For the text-containing cell, return its midpoint in [x, y] coordinate format. 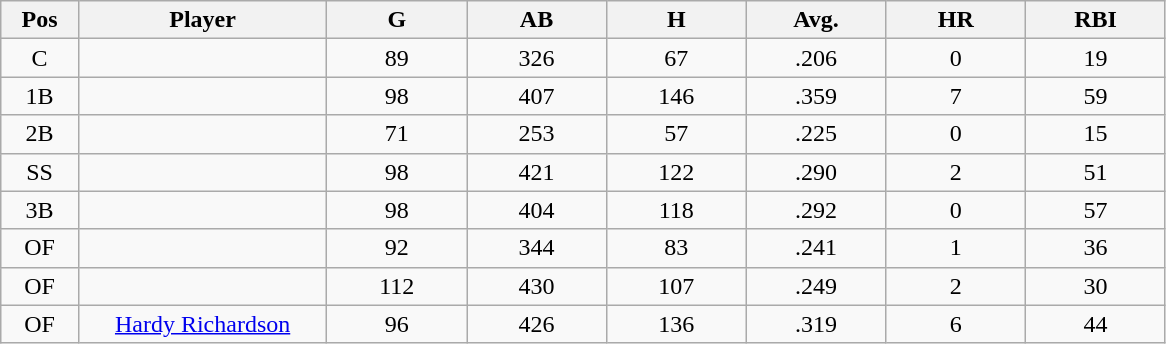
51 [1096, 172]
44 [1096, 324]
92 [397, 248]
SS [40, 172]
.249 [816, 286]
118 [676, 210]
36 [1096, 248]
404 [537, 210]
1 [956, 248]
421 [537, 172]
.359 [816, 96]
.292 [816, 210]
83 [676, 248]
.319 [816, 324]
Pos [40, 20]
Avg. [816, 20]
7 [956, 96]
326 [537, 58]
253 [537, 134]
107 [676, 286]
2B [40, 134]
146 [676, 96]
407 [537, 96]
6 [956, 324]
15 [1096, 134]
AB [537, 20]
426 [537, 324]
430 [537, 286]
122 [676, 172]
.225 [816, 134]
1B [40, 96]
.241 [816, 248]
30 [1096, 286]
G [397, 20]
.290 [816, 172]
136 [676, 324]
59 [1096, 96]
H [676, 20]
Hardy Richardson [202, 324]
89 [397, 58]
.206 [816, 58]
RBI [1096, 20]
C [40, 58]
HR [956, 20]
19 [1096, 58]
112 [397, 286]
96 [397, 324]
Player [202, 20]
3B [40, 210]
67 [676, 58]
344 [537, 248]
71 [397, 134]
